Extract the [X, Y] coordinate from the center of the cell holding the provided text.  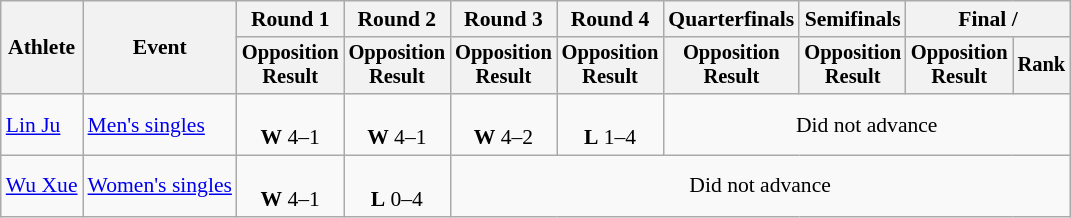
Round 1 [290, 19]
Athlete [42, 48]
L 0–4 [398, 186]
Round 4 [610, 19]
Wu Xue [42, 186]
W 4–2 [504, 124]
Round 3 [504, 19]
Men's singles [160, 124]
Final / [988, 19]
Rank [1042, 66]
Event [160, 48]
Round 2 [398, 19]
Lin Ju [42, 124]
Semifinals [852, 19]
Quarterfinals [731, 19]
Women's singles [160, 186]
L 1–4 [610, 124]
